Search for the cell housing the specified text and yield its (x, y) center coordinate. 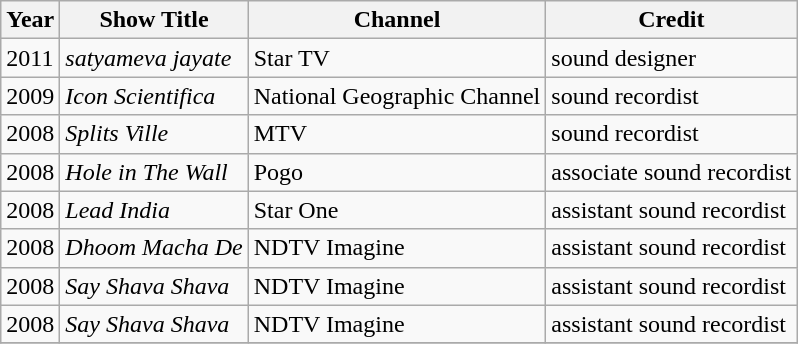
sound designer (672, 58)
2011 (30, 58)
Dhoom Macha De (154, 248)
Pogo (397, 172)
Splits Ville (154, 134)
Year (30, 20)
Star One (397, 210)
Channel (397, 20)
Show Title (154, 20)
Star TV (397, 58)
2009 (30, 96)
Hole in The Wall (154, 172)
Icon Scientifica (154, 96)
Credit (672, 20)
MTV (397, 134)
Lead India (154, 210)
National Geographic Channel (397, 96)
associate sound recordist (672, 172)
satyameva jayate (154, 58)
